Find where the given text appears and provide that cell's center as [X, Y] coordinate. 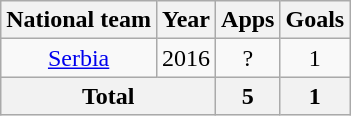
2016 [186, 58]
Serbia [79, 58]
Total [108, 96]
Apps [248, 20]
Year [186, 20]
5 [248, 96]
National team [79, 20]
Goals [315, 20]
? [248, 58]
